Capture the cell that displays the provided text and extract its (X, Y) central coordinate. 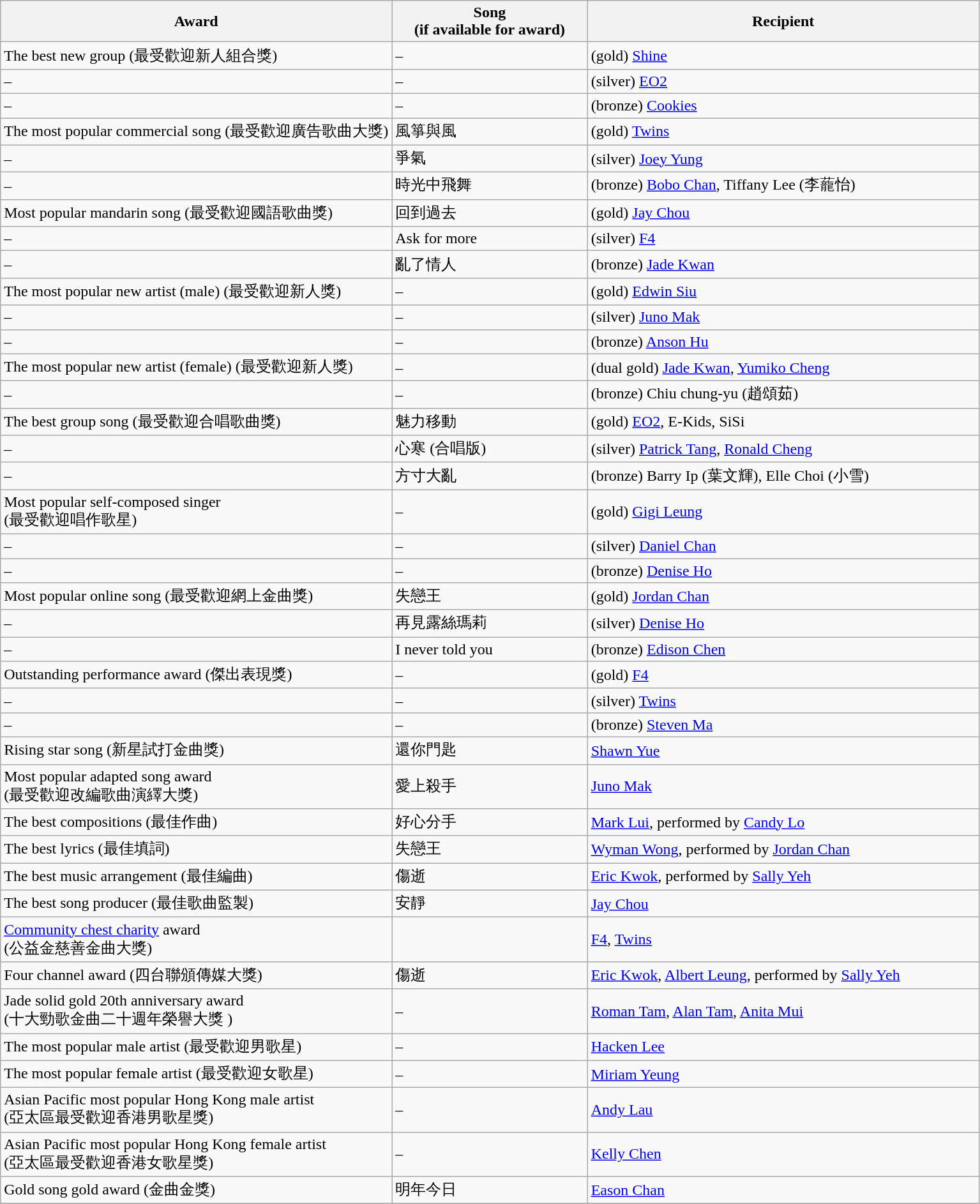
Award (197, 22)
Recipient (783, 22)
The best compositions (最佳作曲) (197, 822)
再見露絲瑪莉 (490, 623)
(silver) Joey Yung (783, 158)
(silver) EO2 (783, 81)
(gold) Shine (783, 56)
魅力移動 (490, 421)
還你門匙 (490, 751)
Jay Chou (783, 904)
Roman Tam, Alan Tam, Anita Mui (783, 1011)
Four channel award (四台聯頒傳媒大獎) (197, 975)
(bronze) Cookies (783, 105)
(gold) F4 (783, 675)
Gold song gold award (金曲金獎) (197, 1190)
The most popular new artist (female) (最受歡迎新人獎) (197, 368)
方寸大亂 (490, 476)
(gold) Jordan Chan (783, 596)
The most popular new artist (male) (最受歡迎新人獎) (197, 291)
Eric Kwok, performed by Sally Yeh (783, 877)
Community chest charity award(公益金慈善金曲大獎) (197, 940)
Shawn Yue (783, 751)
心寒 (合唱版) (490, 449)
回到過去 (490, 213)
Miriam Yeung (783, 1074)
(bronze) Jade Kwan (783, 264)
好心分手 (490, 822)
(bronze) Steven Ma (783, 725)
(silver) Juno Mak (783, 317)
(bronze) Anson Hu (783, 342)
The best lyrics (最佳填詞) (197, 849)
時光中飛舞 (490, 186)
亂了情人 (490, 264)
Wyman Wong, performed by Jordan Chan (783, 849)
(silver) Patrick Tang, Ronald Cheng (783, 449)
爭氣 (490, 158)
Most popular self-composed singer(最受歡迎唱作歌星) (197, 512)
(dual gold) Jade Kwan, Yumiko Cheng (783, 368)
Rising star song (新星試打金曲獎) (197, 751)
(silver) F4 (783, 239)
Ask for more (490, 239)
安靜 (490, 904)
(bronze) Denise Ho (783, 570)
Most popular online song (最受歡迎網上金曲獎) (197, 596)
Eric Kwok, Albert Leung, performed by Sally Yeh (783, 975)
Kelly Chen (783, 1154)
Outstanding performance award (傑出表現獎) (197, 675)
Eason Chan (783, 1190)
(bronze) Barry Ip (葉文輝), Elle Choi (小雪) (783, 476)
Hacken Lee (783, 1047)
(bronze) Edison Chen (783, 649)
Most popular adapted song award(最受歡迎改編歌曲演繹大獎) (197, 786)
風箏與風 (490, 132)
(bronze) Bobo Chan, Tiffany Lee (李蘢怡) (783, 186)
The most popular female artist (最受歡迎女歌星) (197, 1074)
The best music arrangement (最佳編曲) (197, 877)
Mark Lui, performed by Candy Lo (783, 822)
Asian Pacific most popular Hong Kong male artist(亞太區最受歡迎香港男歌星獎) (197, 1110)
(gold) EO2, E-Kids, SiSi (783, 421)
(gold) Jay Chou (783, 213)
Juno Mak (783, 786)
Song(if available for award) (490, 22)
Asian Pacific most popular Hong Kong female artist(亞太區最受歡迎香港女歌星獎) (197, 1154)
Jade solid gold 20th anniversary award(十大勁歌金曲二十週年榮譽大獎 ) (197, 1011)
The most popular commercial song (最受歡迎廣告歌曲大獎) (197, 132)
I never told you (490, 649)
愛上殺手 (490, 786)
F4, Twins (783, 940)
The most popular male artist (最受歡迎男歌星) (197, 1047)
(bronze) Chiu chung-yu (趙頌茹) (783, 395)
明年今日 (490, 1190)
The best new group (最受歡迎新人組合獎) (197, 56)
(gold) Edwin Siu (783, 291)
The best song producer (最佳歌曲監製) (197, 904)
(gold) Twins (783, 132)
The best group song (最受歡迎合唱歌曲獎) (197, 421)
Most popular mandarin song (最受歡迎國語歌曲獎) (197, 213)
(gold) Gigi Leung (783, 512)
(silver) Twins (783, 700)
Andy Lau (783, 1110)
(silver) Denise Ho (783, 623)
(silver) Daniel Chan (783, 546)
